Provide the [X, Y] coordinate of the cell's center where the given text is located.  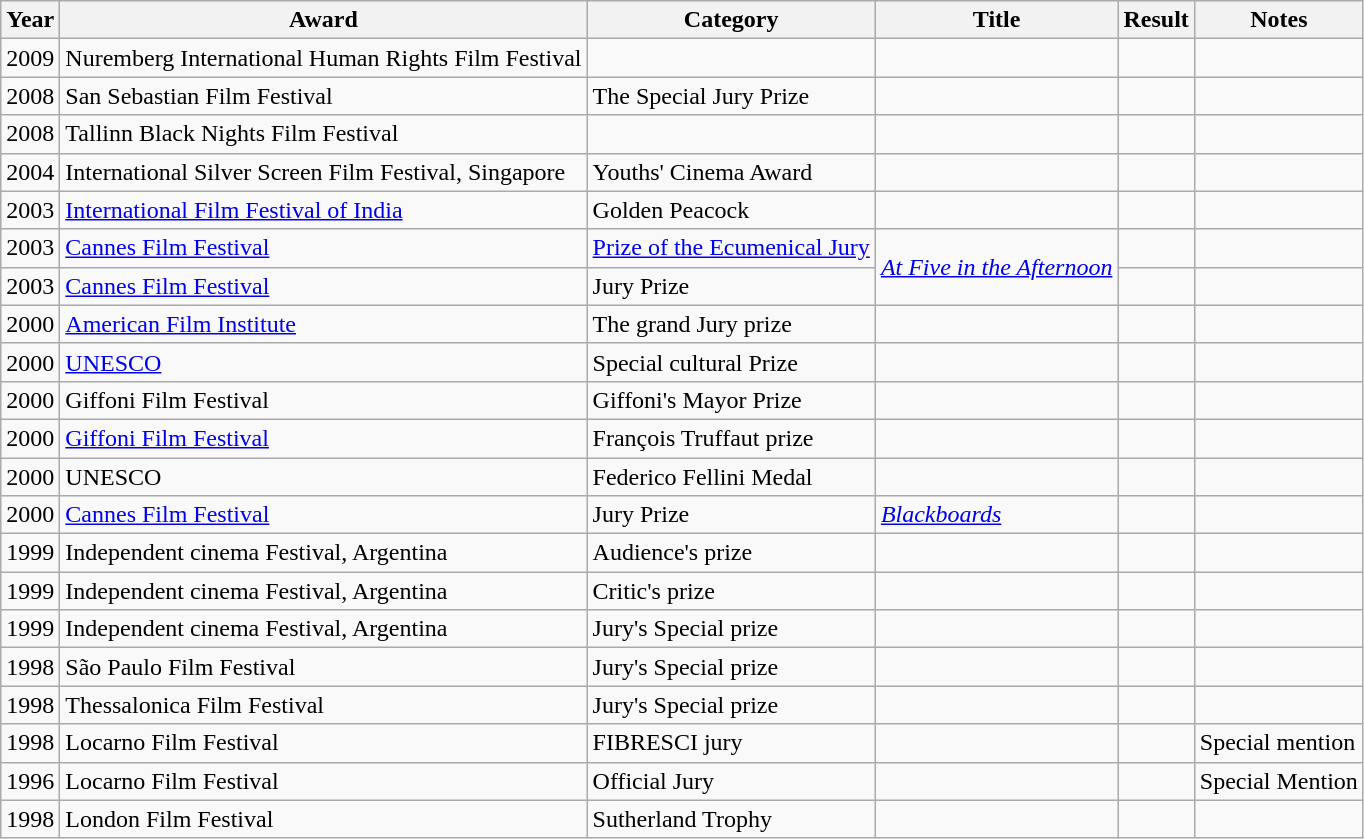
Giffoni's Mayor Prize [731, 400]
Nuremberg International Human Rights Film Festival [324, 58]
At Five in the Afternoon [996, 267]
2009 [30, 58]
Result [1156, 20]
Prize of the Ecumenical Jury [731, 248]
Year [30, 20]
São Paulo Film Festival [324, 667]
Federico Fellini Medal [731, 477]
Golden Peacock [731, 210]
London Film Festival [324, 819]
Blackboards [996, 515]
The grand Jury prize [731, 324]
1996 [30, 781]
Category [731, 20]
Critic's prize [731, 591]
Audience's prize [731, 553]
Thessalonica Film Festival [324, 705]
Tallinn Black Nights Film Festival [324, 134]
Special cultural Prize [731, 362]
FIBRESCI jury [731, 743]
Special mention [1278, 743]
Special Mention [1278, 781]
Sutherland Trophy [731, 819]
Title [996, 20]
International Silver Screen Film Festival, Singapore [324, 172]
American Film Institute [324, 324]
International Film Festival of India [324, 210]
François Truffaut prize [731, 438]
Youths' Cinema Award [731, 172]
2004 [30, 172]
San Sebastian Film Festival [324, 96]
The Special Jury Prize [731, 96]
Official Jury [731, 781]
Award [324, 20]
Notes [1278, 20]
